Pinpoint the cell where the given text exists, returning its [X, Y] midpoint coordinate. 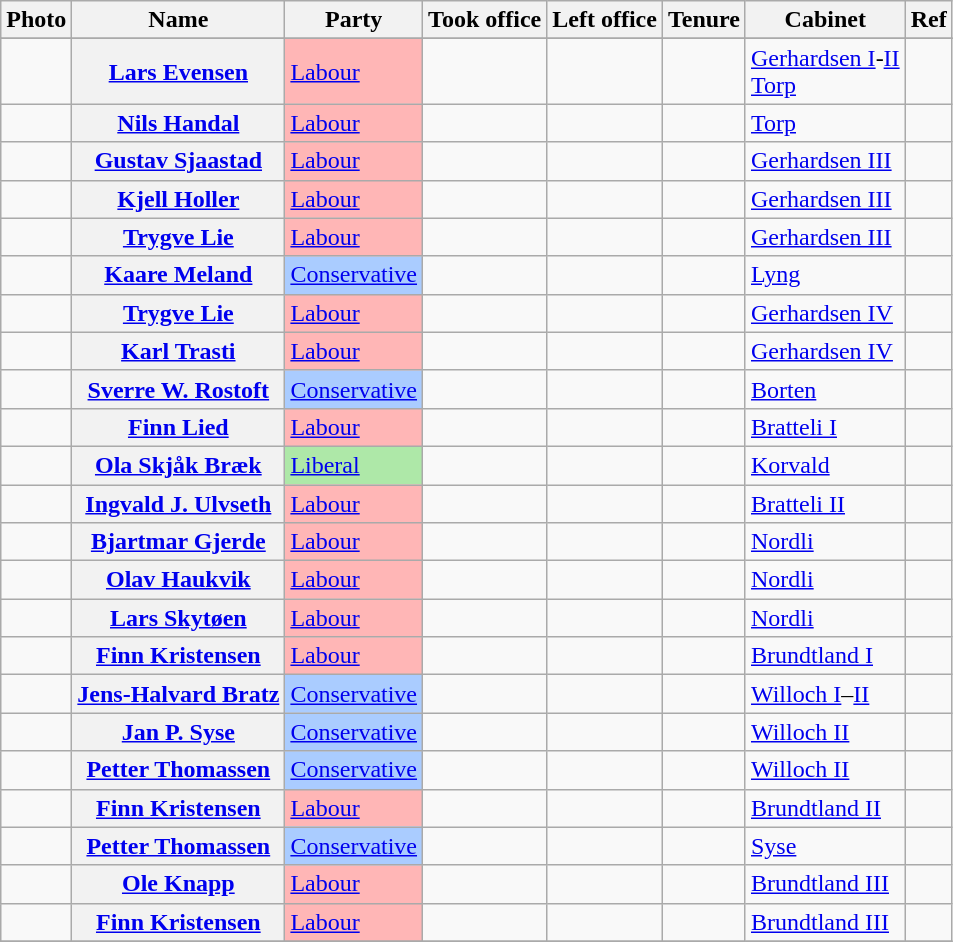
Borten [825, 389]
Nils Handal [178, 123]
Torp [825, 123]
Korvald [825, 465]
Gerhardsen I-IITorp [825, 72]
Syse [825, 846]
Name [178, 20]
Liberal [354, 465]
Ola Skjåk Bræk [178, 465]
Lars Evensen [178, 72]
Lyng [825, 275]
Jan P. Syse [178, 732]
Bratteli II [825, 503]
Gustav Sjaastad [178, 161]
Kjell Holler [178, 199]
Photo [36, 20]
Ingvald J. Ulvseth [178, 503]
Jens-Halvard Bratz [178, 694]
Took office [485, 20]
Bratteli I [825, 427]
Sverre W. Rostoft [178, 389]
Brundtland I [825, 656]
Lars Skytøen [178, 618]
Kaare Meland [178, 275]
Cabinet [825, 20]
Olav Haukvik [178, 580]
Bjartmar Gjerde [178, 542]
Karl Trasti [178, 351]
Party [354, 20]
Ref [928, 20]
Finn Lied [178, 427]
Willoch I–II [825, 694]
Brundtland II [825, 808]
Ole Knapp [178, 884]
Left office [605, 20]
Tenure [704, 20]
